Determine the (X, Y) coordinate at the center of the cell enclosing the given text.  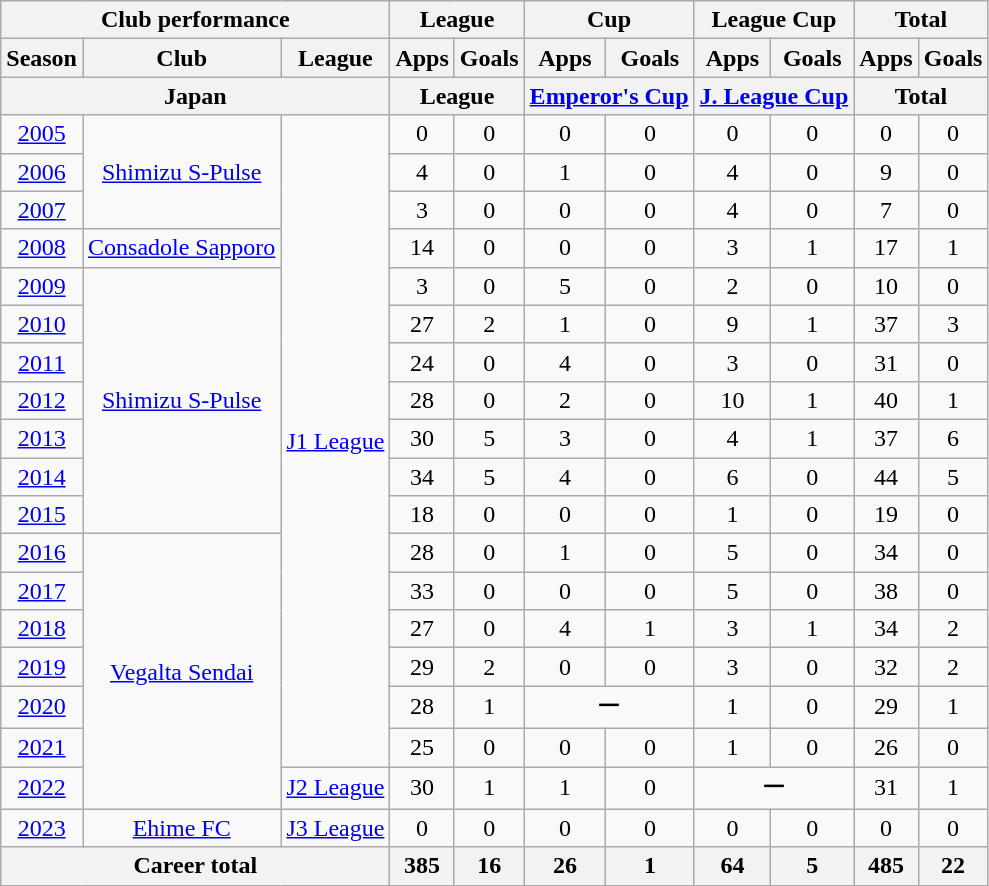
2010 (42, 324)
38 (886, 591)
J3 League (336, 828)
Career total (196, 866)
Emperor's Cup (609, 96)
2012 (42, 400)
2017 (42, 591)
Japan (196, 96)
2019 (42, 667)
2018 (42, 629)
17 (886, 248)
J2 League (336, 788)
Consadole Sapporo (181, 248)
2006 (42, 172)
2022 (42, 788)
2008 (42, 248)
44 (886, 477)
J1 League (336, 441)
2015 (42, 515)
14 (422, 248)
24 (422, 362)
2016 (42, 553)
2007 (42, 210)
2021 (42, 747)
25 (422, 747)
Vegalta Sendai (181, 672)
2023 (42, 828)
33 (422, 591)
64 (732, 866)
League Cup (774, 20)
2011 (42, 362)
Cup (609, 20)
2014 (42, 477)
J. League Cup (774, 96)
2009 (42, 286)
Ehime FC (181, 828)
485 (886, 866)
16 (489, 866)
7 (886, 210)
Club (181, 58)
40 (886, 400)
18 (422, 515)
385 (422, 866)
19 (886, 515)
Season (42, 58)
22 (953, 866)
Club performance (196, 20)
2013 (42, 438)
32 (886, 667)
2005 (42, 134)
2020 (42, 708)
